Extract the (X, Y) coordinate from the center of the cell holding the provided text.  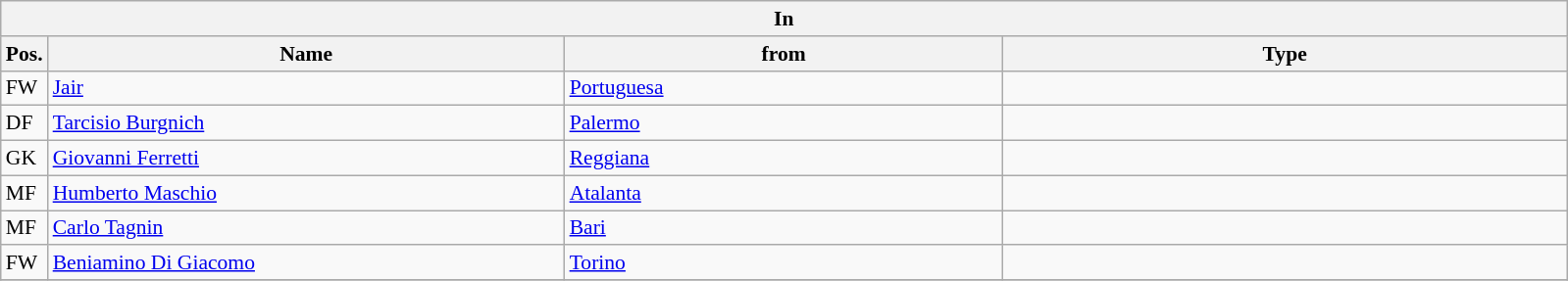
Tarcisio Burgnich (306, 123)
Beniamino Di Giacomo (306, 263)
Torino (784, 263)
Giovanni Ferretti (306, 159)
Portuguesa (784, 88)
Pos. (25, 54)
Jair (306, 88)
Carlo Tagnin (306, 228)
Bari (784, 228)
In (784, 19)
Humberto Maschio (306, 193)
GK (25, 159)
Reggiana (784, 159)
Atalanta (784, 193)
DF (25, 123)
Name (306, 54)
Type (1285, 54)
Palermo (784, 123)
from (784, 54)
